Output the [x, y] coordinate of the center of the cell containing the given text.  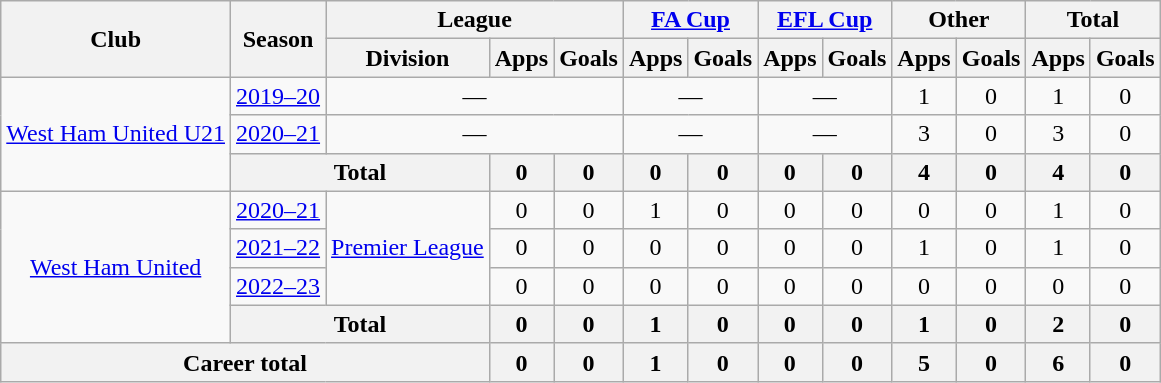
Career total [245, 362]
West Ham United [116, 267]
Other [959, 20]
Premier League [408, 248]
Division [408, 58]
2022–23 [278, 286]
West Ham United U21 [116, 134]
League [475, 20]
Club [116, 39]
EFL Cup [825, 20]
FA Cup [690, 20]
2019–20 [278, 96]
5 [924, 362]
6 [1058, 362]
2 [1058, 324]
Season [278, 39]
2021–22 [278, 248]
